Provide the (x, y) coordinate of the cell's center where the given text is located.  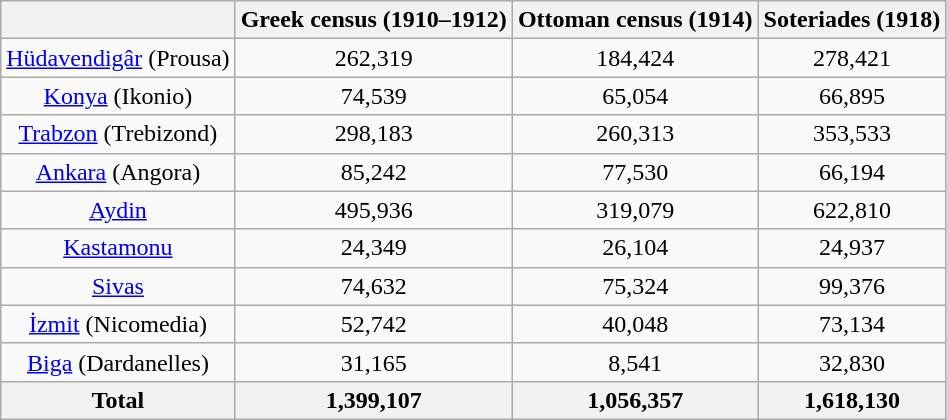
319,079 (635, 210)
8,541 (635, 362)
52,742 (374, 324)
73,134 (852, 324)
1,399,107 (374, 400)
1,056,357 (635, 400)
77,530 (635, 172)
74,539 (374, 96)
31,165 (374, 362)
184,424 (635, 58)
Ankara (Angora) (118, 172)
32,830 (852, 362)
24,937 (852, 248)
622,810 (852, 210)
Konya (Ikonio) (118, 96)
24,349 (374, 248)
1,618,130 (852, 400)
Biga (Dardanelles) (118, 362)
Ottoman census (1914) (635, 20)
74,632 (374, 286)
99,376 (852, 286)
260,313 (635, 134)
495,936 (374, 210)
353,533 (852, 134)
65,054 (635, 96)
278,421 (852, 58)
Kastamonu (118, 248)
262,319 (374, 58)
Hüdavendigâr (Prousa) (118, 58)
85,242 (374, 172)
298,183 (374, 134)
İzmit (Nicomedia) (118, 324)
Aydin (118, 210)
Soteriades (1918) (852, 20)
Trabzon (Trebizond) (118, 134)
75,324 (635, 286)
Total (118, 400)
Sivas (118, 286)
40,048 (635, 324)
66,895 (852, 96)
26,104 (635, 248)
66,194 (852, 172)
Greek census (1910–1912) (374, 20)
